Pinpoint the cell where the given text exists, returning its (X, Y) midpoint coordinate. 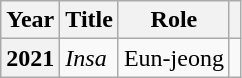
Eun-jeong (174, 58)
2021 (30, 58)
Role (174, 20)
Title (90, 20)
Year (30, 20)
Insa (90, 58)
